Capture the cell that displays the provided text and extract its [x, y] central coordinate. 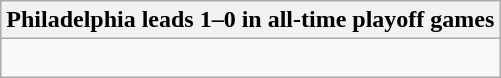
Philadelphia leads 1–0 in all-time playoff games [250, 20]
